Return (x, y) of the center of cell containing provided text 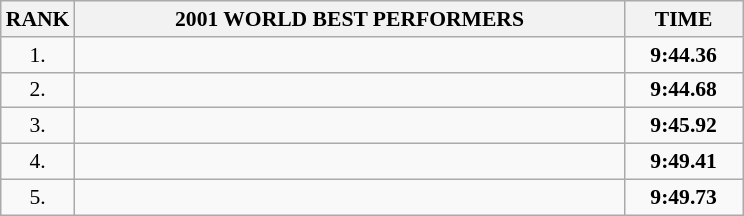
4. (38, 162)
TIME (684, 19)
9:49.73 (684, 197)
1. (38, 55)
9:45.92 (684, 126)
9:44.68 (684, 90)
3. (38, 126)
5. (38, 197)
9:49.41 (684, 162)
2001 WORLD BEST PERFORMERS (349, 19)
2. (38, 90)
9:44.36 (684, 55)
RANK (38, 19)
